Locate the cell with the specified text and output its (X, Y) center coordinate. 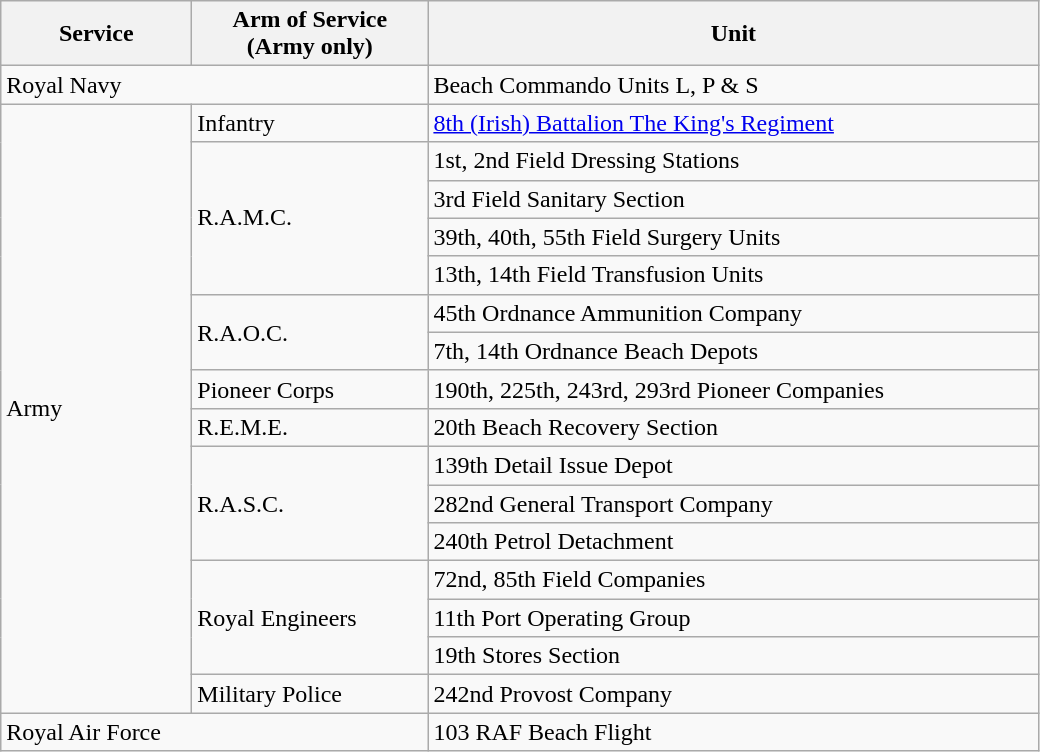
Army (96, 408)
20th Beach Recovery Section (734, 427)
Arm of Service(Army only) (310, 34)
R.E.M.E. (310, 427)
45th Ordnance Ammunition Company (734, 313)
R.A.O.C. (310, 332)
Unit (734, 34)
19th Stores Section (734, 656)
Pioneer Corps (310, 389)
39th, 40th, 55th Field Surgery Units (734, 237)
190th, 225th, 243rd, 293rd Pioneer Companies (734, 389)
Royal Navy (214, 85)
1st, 2nd Field Dressing Stations (734, 161)
240th Petrol Detachment (734, 542)
13th, 14th Field Transfusion Units (734, 275)
8th (Irish) Battalion The King's Regiment (734, 123)
R.A.S.C. (310, 503)
139th Detail Issue Depot (734, 465)
Royal Engineers (310, 618)
Royal Air Force (214, 732)
11th Port Operating Group (734, 618)
Service (96, 34)
3rd Field Sanitary Section (734, 199)
282nd General Transport Company (734, 503)
72nd, 85th Field Companies (734, 580)
Infantry (310, 123)
103 RAF Beach Flight (734, 732)
Beach Commando Units L, P & S (734, 85)
R.A.M.C. (310, 218)
7th, 14th Ordnance Beach Depots (734, 351)
Military Police (310, 694)
242nd Provost Company (734, 694)
